Provide the (X, Y) coordinate of the cell's center where the given text is located.  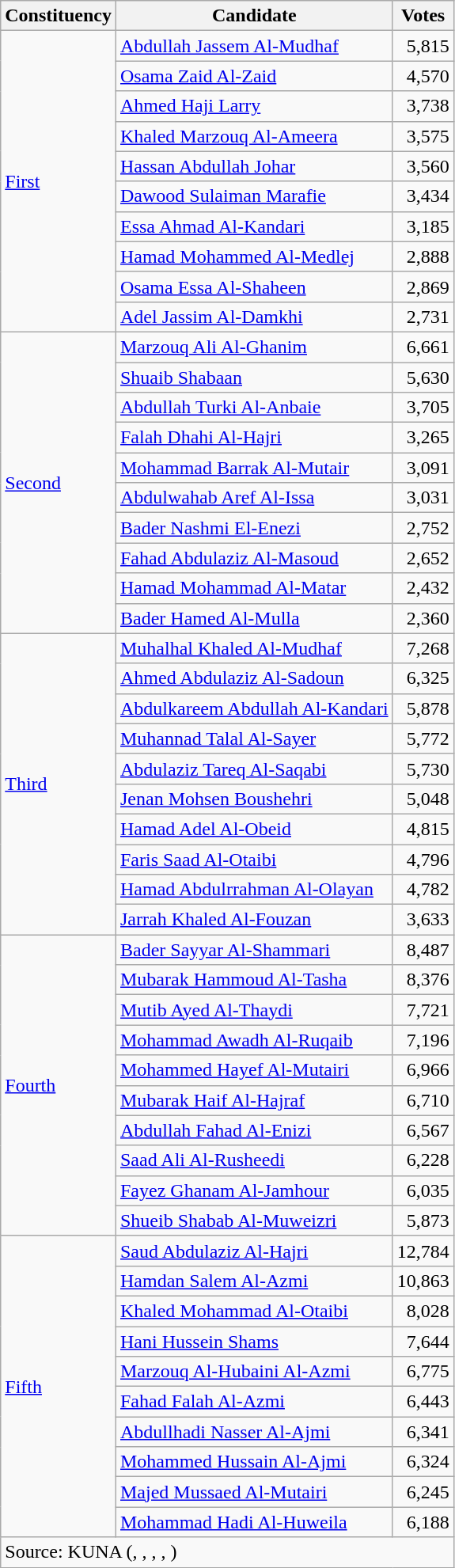
Dawood Sulaiman Marafie (254, 196)
6,228 (423, 1160)
3,434 (423, 196)
4,570 (423, 76)
Bader Sayyar Al-Shammari (254, 950)
Shueib Shabab Al-Muweizri (254, 1221)
Abdulkareem Abdullah Al-Kandari (254, 708)
3,265 (423, 438)
12,784 (423, 1251)
Mohammed Hussain Al-Ajmi (254, 1462)
Falah Dhahi Al-Hajri (254, 438)
Shuaib Shabaan (254, 378)
Third (59, 784)
4,815 (423, 829)
6,710 (423, 1100)
Faris Saad Al-Otaibi (254, 859)
2,888 (423, 256)
Jarrah Khaled Al-Fouzan (254, 920)
Bader Hamed Al-Mulla (254, 618)
6,567 (423, 1130)
Abdulaziz Tareq Al-Saqabi (254, 769)
Essa Ahmad Al-Kandari (254, 226)
7,196 (423, 1040)
Mohammad Awadh Al-Ruqaib (254, 1040)
Hamad Abdulrrahman Al-Olayan (254, 890)
6,188 (423, 1522)
Ahmed Haji Larry (254, 106)
Fayez Ghanam Al-Jamhour (254, 1190)
Osama Zaid Al-Zaid (254, 76)
3,031 (423, 498)
Marzouq Ali Al-Ghanim (254, 347)
6,661 (423, 347)
6,443 (423, 1402)
3,738 (423, 106)
Hani Hussein Shams (254, 1342)
2,652 (423, 558)
Hamad Mohammad Al-Matar (254, 588)
5,730 (423, 769)
Hassan Abdullah Johar (254, 166)
Abdullah Turki Al-Anbaie (254, 408)
Majed Mussaed Al-Mutairi (254, 1492)
6,325 (423, 678)
Mutib Ayed Al-Thaydi (254, 1010)
Muhannad Talal Al-Sayer (254, 738)
2,869 (423, 287)
Hamad Adel Al-Obeid (254, 829)
Hamdan Salem Al-Azmi (254, 1281)
7,268 (423, 648)
Source: KUNA (, , , , ) (227, 1552)
4,796 (423, 859)
8,487 (423, 950)
8,376 (423, 980)
Abdullhadi Nasser Al-Ajmi (254, 1432)
5,630 (423, 378)
Adel Jassim Al-Damkhi (254, 317)
5,815 (423, 46)
Fahad Abdulaziz Al-Masoud (254, 558)
3,091 (423, 468)
Osama Essa Al-Shaheen (254, 287)
7,644 (423, 1342)
Fourth (59, 1086)
Fifth (59, 1387)
2,731 (423, 317)
Mohammad Hadi Al-Huweila (254, 1522)
6,341 (423, 1432)
3,560 (423, 166)
6,775 (423, 1372)
Mohammad Barrak Al-Mutair (254, 468)
7,721 (423, 1010)
Muhalhal Khaled Al-Mudhaf (254, 648)
2,752 (423, 528)
3,705 (423, 408)
5,772 (423, 738)
6,245 (423, 1492)
Bader Nashmi El-Enezi (254, 528)
Ahmed Abdulaziz Al-Sadoun (254, 678)
Jenan Mohsen Boushehri (254, 799)
6,035 (423, 1190)
First (59, 182)
Candidate (254, 16)
Constituency (59, 16)
3,185 (423, 226)
2,432 (423, 588)
8,028 (423, 1311)
10,863 (423, 1281)
Saud Abdulaziz Al-Hajri (254, 1251)
5,873 (423, 1221)
2,360 (423, 618)
Second (59, 483)
Abdullah Fahad Al-Enizi (254, 1130)
Hamad Mohammed Al-Medlej (254, 256)
Saad Ali Al-Rusheedi (254, 1160)
Marzouq Al-Hubaini Al-Azmi (254, 1372)
Mubarak Hammoud Al-Tasha (254, 980)
5,878 (423, 708)
Mohammed Hayef Al-Mutairi (254, 1070)
Votes (423, 16)
Mubarak Haif Al-Hajraf (254, 1100)
Fahad Falah Al-Azmi (254, 1402)
Khaled Mohammad Al-Otaibi (254, 1311)
3,633 (423, 920)
6,324 (423, 1462)
Abdullah Jassem Al-Mudhaf (254, 46)
3,575 (423, 136)
6,966 (423, 1070)
Abdulwahab Aref Al-Issa (254, 498)
5,048 (423, 799)
Khaled Marzouq Al-Ameera (254, 136)
4,782 (423, 890)
